Determine the [x, y] coordinate at the center of the cell enclosing the given text.  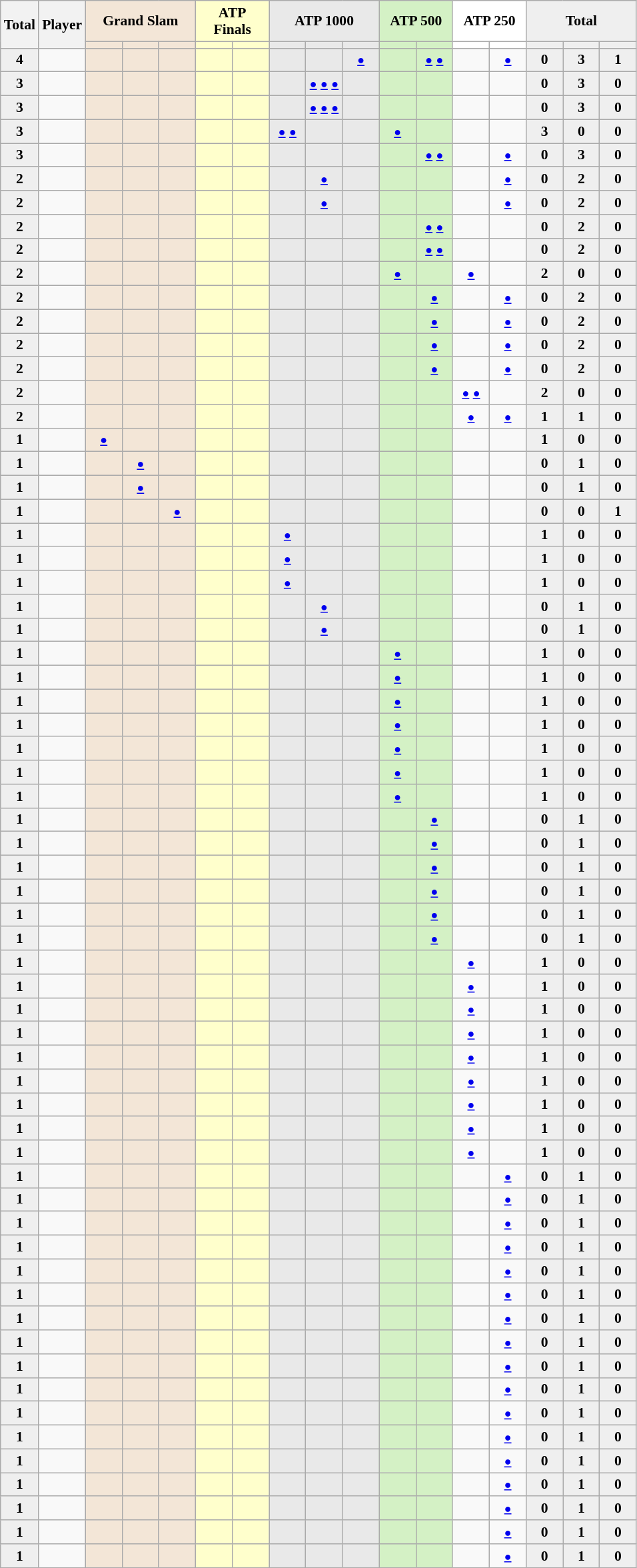
Player [62, 24]
ATP 1000 [324, 21]
ATP 500 [416, 21]
4 [20, 60]
ATP Finals [233, 21]
Grand Slam [140, 21]
ATP 250 [489, 21]
